Search for the cell housing the specified text and yield its [x, y] center coordinate. 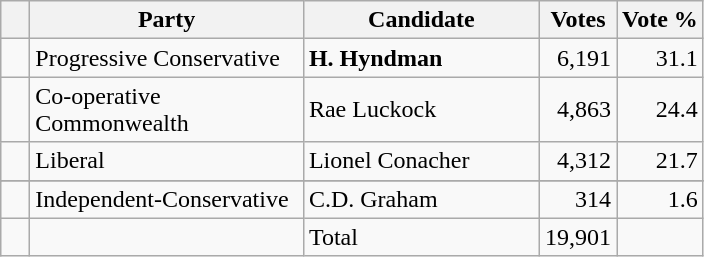
4,863 [578, 110]
Liberal [167, 161]
Progressive Conservative [167, 58]
Candidate [421, 20]
19,901 [578, 237]
C.D. Graham [421, 199]
Votes [578, 20]
Total [421, 237]
Independent-Conservative [167, 199]
Party [167, 20]
H. Hyndman [421, 58]
1.6 [660, 199]
Vote % [660, 20]
24.4 [660, 110]
21.7 [660, 161]
Rae Luckock [421, 110]
31.1 [660, 58]
314 [578, 199]
6,191 [578, 58]
Co-operative Commonwealth [167, 110]
4,312 [578, 161]
Lionel Conacher [421, 161]
